Detect which cell encompasses the target text, then output its [X, Y] center coordinate. 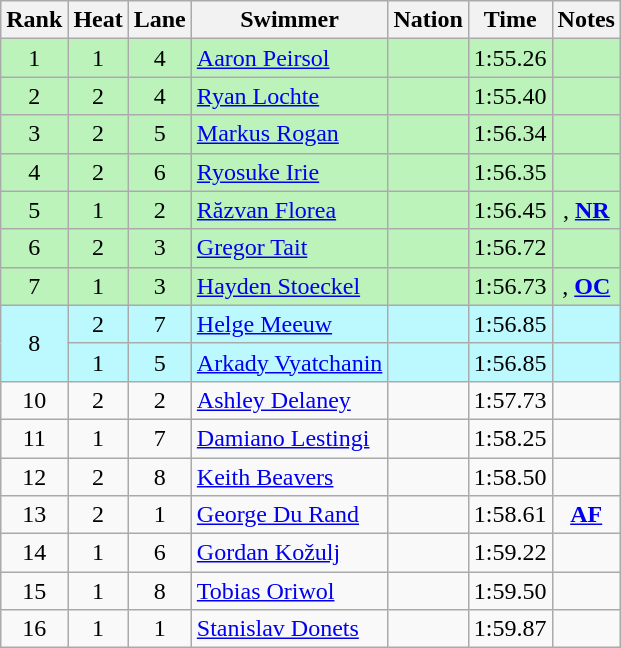
Notes [586, 20]
Tobias Oriwol [290, 591]
Rank [34, 20]
Gordan Kožulj [290, 553]
12 [34, 477]
1:56.35 [510, 172]
1:56.73 [510, 286]
1:55.40 [510, 96]
, OC [586, 286]
1:56.34 [510, 134]
Arkady Vyatchanin [290, 362]
1:58.25 [510, 438]
Ryosuke Irie [290, 172]
Gregor Tait [290, 248]
Helge Meeuw [290, 324]
AF [586, 515]
Ashley Delaney [290, 400]
Hayden Stoeckel [290, 286]
Aaron Peirsol [290, 58]
1:55.26 [510, 58]
Răzvan Florea [290, 210]
Stanislav Donets [290, 629]
, NR [586, 210]
11 [34, 438]
Heat [98, 20]
Markus Rogan [290, 134]
16 [34, 629]
Time [510, 20]
1:57.73 [510, 400]
George Du Rand [290, 515]
Lane [160, 20]
14 [34, 553]
1:58.50 [510, 477]
Damiano Lestingi [290, 438]
Swimmer [290, 20]
Ryan Lochte [290, 96]
1:59.22 [510, 553]
1:59.50 [510, 591]
1:56.72 [510, 248]
1:59.87 [510, 629]
15 [34, 591]
1:56.45 [510, 210]
10 [34, 400]
Keith Beavers [290, 477]
13 [34, 515]
Nation [428, 20]
1:58.61 [510, 515]
